Provide the (x, y) coordinate of the cell's center where the given text is located.  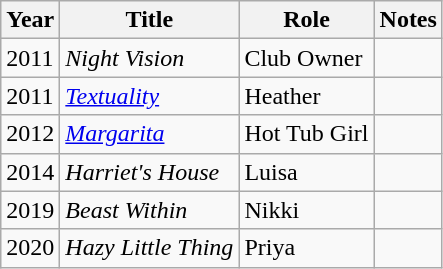
Margarita (150, 134)
Hot Tub Girl (306, 134)
Role (306, 20)
2020 (30, 248)
Luisa (306, 172)
Nikki (306, 210)
Hazy Little Thing (150, 248)
Textuality (150, 96)
2019 (30, 210)
Harriet's House (150, 172)
Night Vision (150, 58)
2014 (30, 172)
Title (150, 20)
Priya (306, 248)
2012 (30, 134)
Notes (408, 20)
Beast Within (150, 210)
Club Owner (306, 58)
Year (30, 20)
Heather (306, 96)
